Detect which cell encompasses the target text, then output its [x, y] center coordinate. 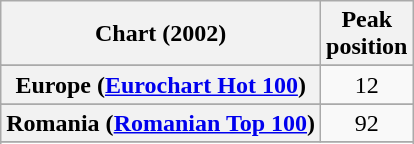
12 [367, 85]
Chart (2002) [161, 34]
92 [367, 123]
Peakposition [367, 34]
Europe (Eurochart Hot 100) [161, 85]
Romania (Romanian Top 100) [161, 123]
